Search for the cell housing the specified text and yield its [x, y] center coordinate. 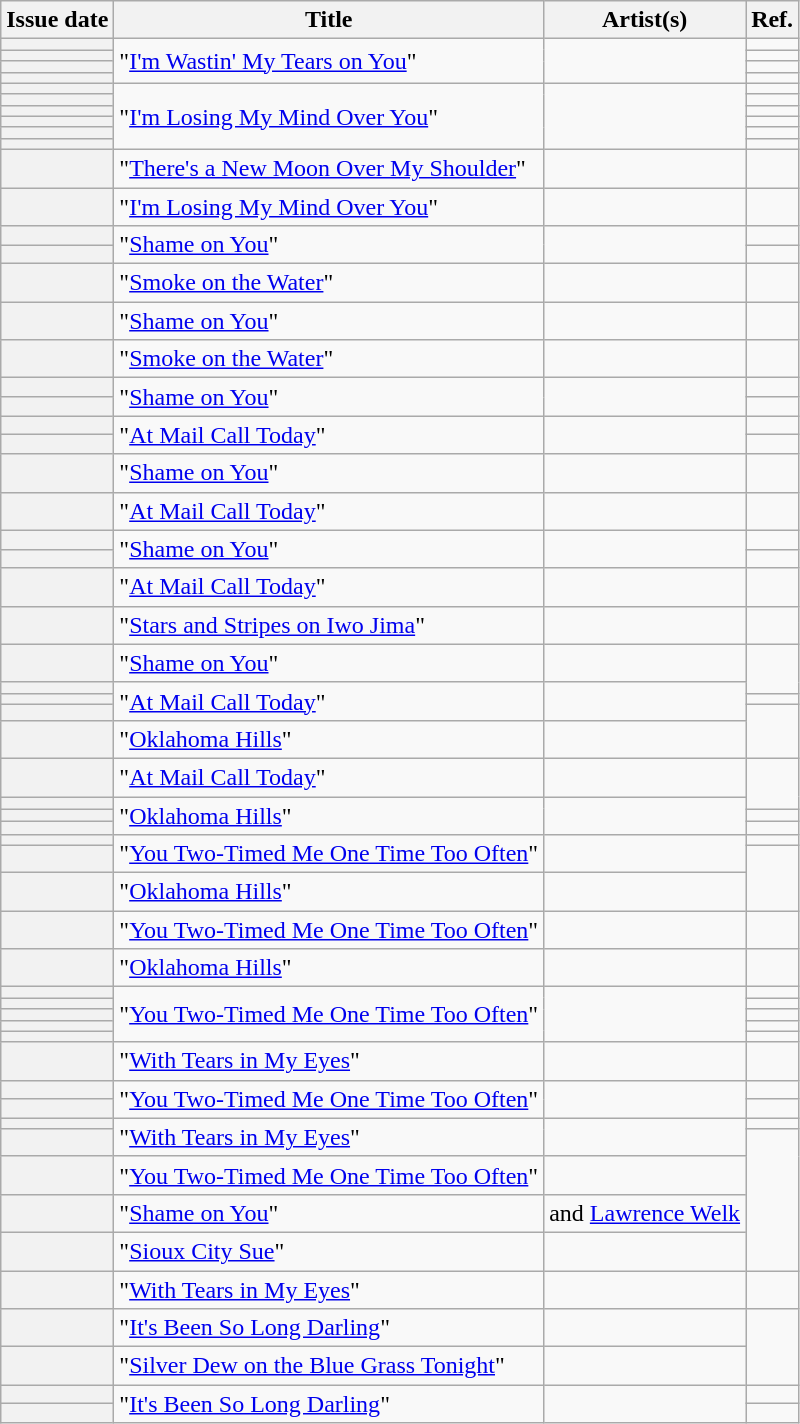
"Sioux City Sue" [329, 1251]
and Lawrence Welk [645, 1213]
Ref. [772, 20]
Issue date [58, 20]
Artist(s) [645, 20]
Title [329, 20]
"Silver Dew on the Blue Grass Tonight" [329, 1366]
"Stars and Stripes on Iwo Jima" [329, 625]
"There's a New Moon Over My Shoulder" [329, 168]
"I'm Wastin' My Tears on You" [329, 61]
